For the text-containing cell, return its midpoint in [x, y] coordinate format. 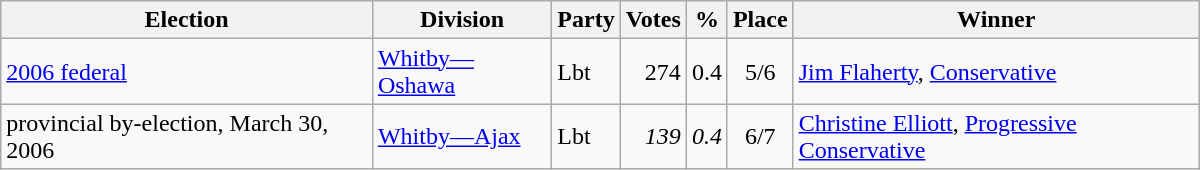
2006 federal [187, 72]
Party [586, 20]
Division [462, 20]
Jim Flaherty, Conservative [996, 72]
Whitby—Ajax [462, 136]
6/7 [760, 136]
Place [760, 20]
Christine Elliott, Progressive Conservative [996, 136]
% [706, 20]
provincial by-election, March 30, 2006 [187, 136]
139 [653, 136]
Winner [996, 20]
Whitby—Oshawa [462, 72]
Election [187, 20]
Votes [653, 20]
274 [653, 72]
5/6 [760, 72]
